Extract the [X, Y] coordinate from the center of the cell holding the provided text.  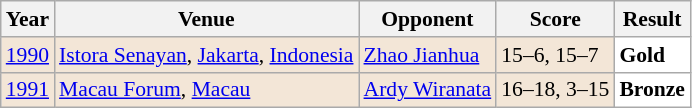
1990 [28, 55]
Gold [652, 55]
Opponent [428, 19]
Ardy Wiranata [428, 90]
Istora Senayan, Jakarta, Indonesia [206, 55]
1991 [28, 90]
Zhao Jianhua [428, 55]
Macau Forum, Macau [206, 90]
Result [652, 19]
16–18, 3–15 [555, 90]
15–6, 15–7 [555, 55]
Venue [206, 19]
Score [555, 19]
Year [28, 19]
Bronze [652, 90]
